Extract the (x, y) coordinate from the center of the cell holding the provided text.  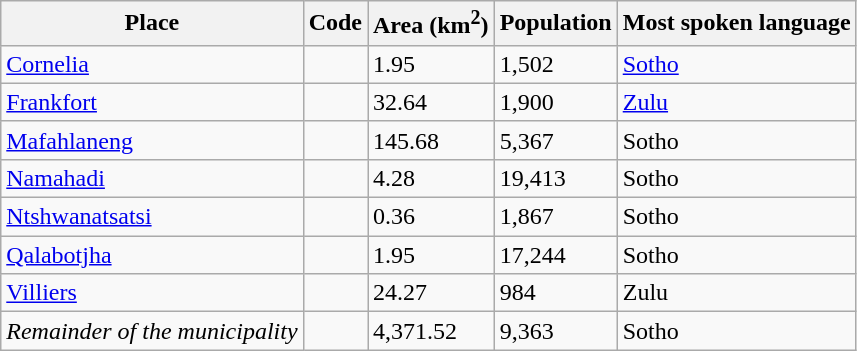
9,363 (556, 331)
0.36 (432, 217)
Most spoken language (736, 24)
1,900 (556, 102)
5,367 (556, 140)
145.68 (432, 140)
24.27 (432, 293)
32.64 (432, 102)
1,867 (556, 217)
Namahadi (152, 178)
Mafahlaneng (152, 140)
Ntshwanatsatsi (152, 217)
Frankfort (152, 102)
Qalabotjha (152, 255)
Area (km2) (432, 24)
1,502 (556, 64)
4,371.52 (432, 331)
17,244 (556, 255)
984 (556, 293)
Place (152, 24)
Population (556, 24)
Remainder of the municipality (152, 331)
4.28 (432, 178)
Villiers (152, 293)
Cornelia (152, 64)
19,413 (556, 178)
Code (335, 24)
